Identify which cell holds the provided text, then report its [x, y] central coordinate. 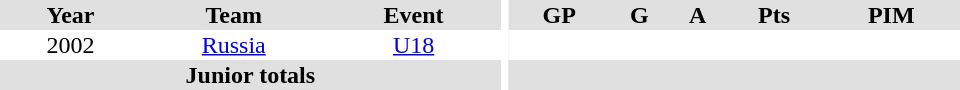
Event [413, 15]
2002 [70, 45]
Year [70, 15]
G [639, 15]
Pts [774, 15]
U18 [413, 45]
PIM [892, 15]
Russia [234, 45]
GP [559, 15]
Junior totals [250, 75]
Team [234, 15]
A [697, 15]
